Determine the (x, y) coordinate at the center of the cell enclosing the given text.  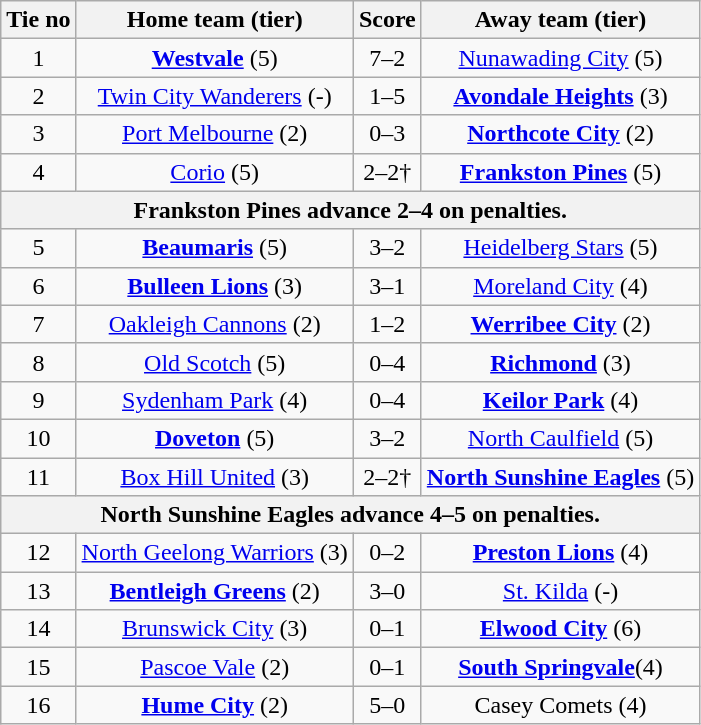
8 (38, 362)
Werribee City (2) (560, 324)
Hume City (2) (214, 705)
7 (38, 324)
North Sunshine Eagles (5) (560, 477)
Pascoe Vale (2) (214, 667)
0–2 (387, 553)
Home team (tier) (214, 20)
14 (38, 629)
0–3 (387, 134)
1 (38, 58)
5–0 (387, 705)
Tie no (38, 20)
Away team (tier) (560, 20)
9 (38, 400)
4 (38, 172)
North Sunshine Eagles advance 4–5 on penalties. (350, 515)
Brunswick City (3) (214, 629)
Box Hill United (3) (214, 477)
Northcote City (2) (560, 134)
5 (38, 248)
Frankston Pines (5) (560, 172)
Keilor Park (4) (560, 400)
Westvale (5) (214, 58)
Elwood City (6) (560, 629)
North Caulfield (5) (560, 438)
3 (38, 134)
Beaumaris (5) (214, 248)
Doveton (5) (214, 438)
Twin City Wanderers (-) (214, 96)
3–0 (387, 591)
2 (38, 96)
St. Kilda (-) (560, 591)
3–1 (387, 286)
Casey Comets (4) (560, 705)
Nunawading City (5) (560, 58)
Corio (5) (214, 172)
Oakleigh Cannons (2) (214, 324)
North Geelong Warriors (3) (214, 553)
15 (38, 667)
Avondale Heights (3) (560, 96)
Moreland City (4) (560, 286)
1–2 (387, 324)
1–5 (387, 96)
12 (38, 553)
6 (38, 286)
South Springvale(4) (560, 667)
Sydenham Park (4) (214, 400)
Preston Lions (4) (560, 553)
7–2 (387, 58)
11 (38, 477)
Old Scotch (5) (214, 362)
10 (38, 438)
Richmond (3) (560, 362)
Heidelberg Stars (5) (560, 248)
Bentleigh Greens (2) (214, 591)
Score (387, 20)
Bulleen Lions (3) (214, 286)
13 (38, 591)
Port Melbourne (2) (214, 134)
16 (38, 705)
Frankston Pines advance 2–4 on penalties. (350, 210)
